For the text-containing cell, return its midpoint in (X, Y) coordinate format. 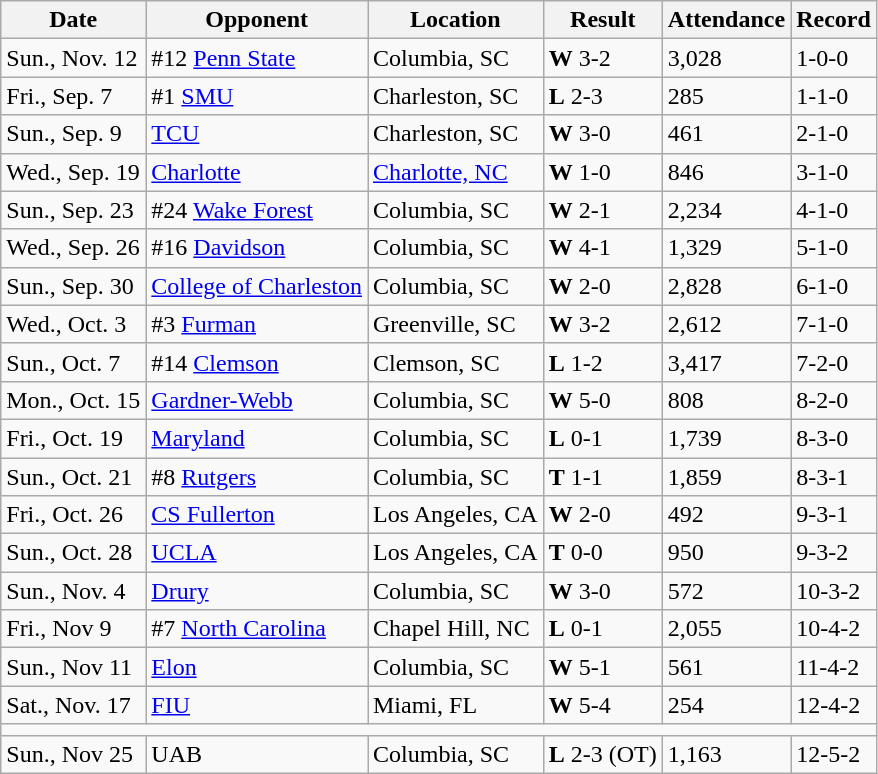
5-1-0 (834, 248)
10-3-2 (834, 591)
8-3-0 (834, 438)
Sun., Oct. 7 (74, 362)
#8 Rutgers (257, 477)
572 (726, 591)
1-1-0 (834, 96)
Fri., Nov 9 (74, 629)
254 (726, 705)
1,163 (726, 754)
Miami, FL (456, 705)
4-1-0 (834, 210)
Opponent (257, 20)
Gardner-Webb (257, 400)
7-1-0 (834, 324)
Maryland (257, 438)
12-5-2 (834, 754)
Sat., Nov. 17 (74, 705)
Fri., Oct. 19 (74, 438)
T 0-0 (602, 553)
#12 Penn State (257, 58)
Mon., Oct. 15 (74, 400)
College of Charleston (257, 286)
Greenville, SC (456, 324)
9-3-1 (834, 515)
2-1-0 (834, 134)
2,055 (726, 629)
6-1-0 (834, 286)
Sun., Oct. 28 (74, 553)
Result (602, 20)
3,028 (726, 58)
Fri., Oct. 26 (74, 515)
1,329 (726, 248)
CS Fullerton (257, 515)
Chapel Hill, NC (456, 629)
Attendance (726, 20)
Sun., Nov. 12 (74, 58)
TCU (257, 134)
W 5-1 (602, 667)
#7 North Carolina (257, 629)
285 (726, 96)
2,234 (726, 210)
950 (726, 553)
#1 SMU (257, 96)
Wed., Sep. 19 (74, 172)
Date (74, 20)
846 (726, 172)
UAB (257, 754)
Wed., Sep. 26 (74, 248)
8-2-0 (834, 400)
1,739 (726, 438)
561 (726, 667)
UCLA (257, 553)
Clemson, SC (456, 362)
461 (726, 134)
Wed., Oct. 3 (74, 324)
Sun., Nov 11 (74, 667)
L 2-3 (602, 96)
W 5-4 (602, 705)
Sun., Sep. 9 (74, 134)
W 5-0 (602, 400)
T 1-1 (602, 477)
W 1-0 (602, 172)
3,417 (726, 362)
7-2-0 (834, 362)
L 2-3 (OT) (602, 754)
Drury (257, 591)
9-3-2 (834, 553)
12-4-2 (834, 705)
Charlotte, NC (456, 172)
Record (834, 20)
Sun., Nov 25 (74, 754)
Sun., Sep. 23 (74, 210)
2,828 (726, 286)
#24 Wake Forest (257, 210)
8-3-1 (834, 477)
Sun., Nov. 4 (74, 591)
Elon (257, 667)
1-0-0 (834, 58)
3-1-0 (834, 172)
#16 Davidson (257, 248)
Charlotte (257, 172)
2,612 (726, 324)
W 2-1 (602, 210)
Sun., Oct. 21 (74, 477)
Sun., Sep. 30 (74, 286)
W 4-1 (602, 248)
1,859 (726, 477)
10-4-2 (834, 629)
Location (456, 20)
FIU (257, 705)
#3 Furman (257, 324)
L 1-2 (602, 362)
#14 Clemson (257, 362)
492 (726, 515)
11-4-2 (834, 667)
808 (726, 400)
Fri., Sep. 7 (74, 96)
